Provide the (X, Y) coordinate of the cell's center where the given text is located.  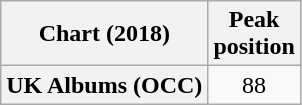
UK Albums (OCC) (104, 85)
Peakposition (254, 34)
88 (254, 85)
Chart (2018) (104, 34)
